Output the (X, Y) coordinate of the center of the cell containing the given text.  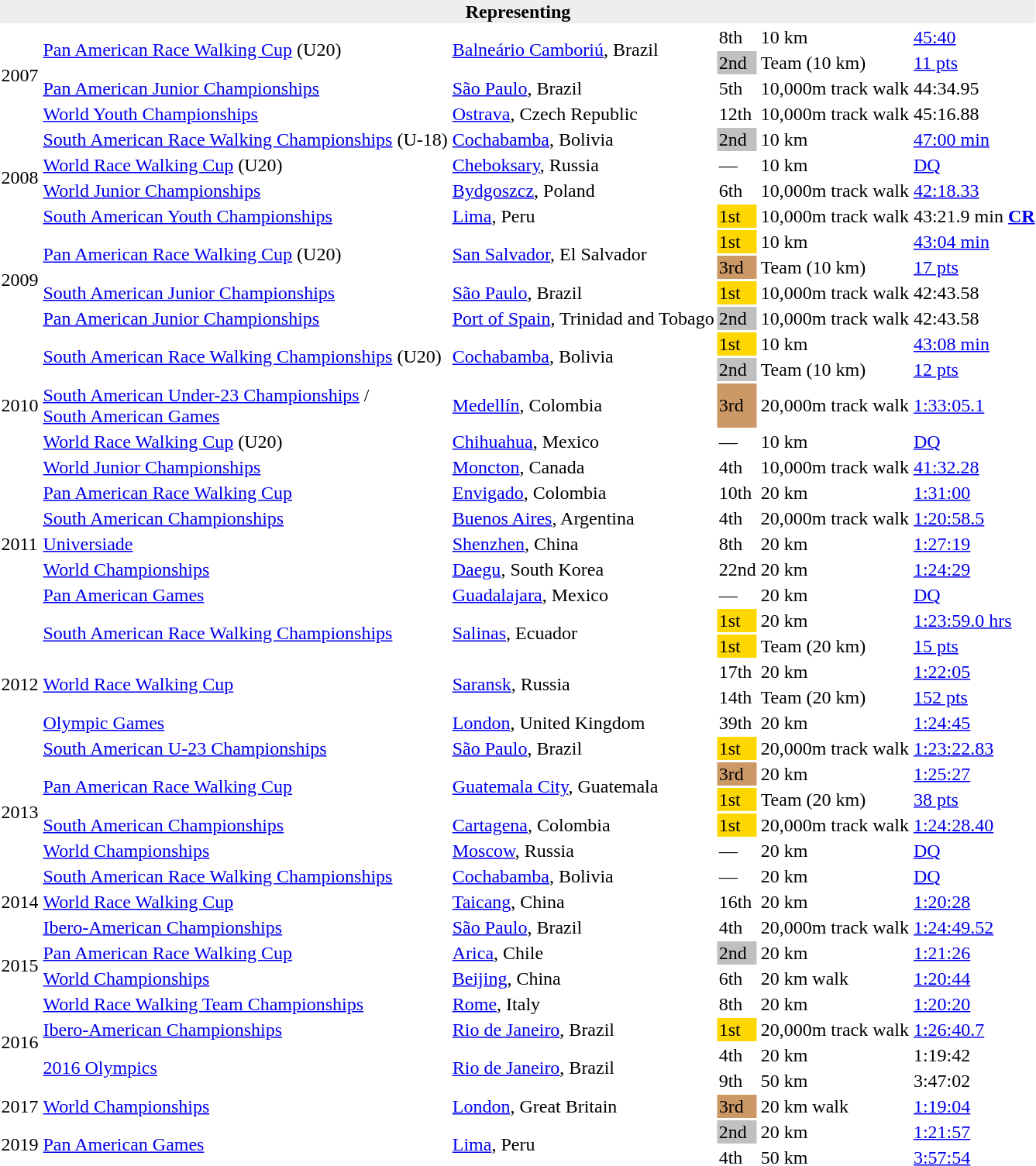
17 pts (974, 267)
Salinas, Ecuador (583, 634)
Daegu, South Korea (583, 569)
1:24:49.52 (974, 927)
1:21:26 (974, 953)
38 pts (974, 800)
2013 (20, 812)
44:34.95 (974, 88)
1:24:29 (974, 569)
Guatemala City, Guatemala (583, 787)
14th (738, 697)
5th (738, 88)
Bydgoszcz, Poland (583, 191)
1:26:40.7 (974, 1030)
2015 (20, 965)
Guadalajara, Mexico (583, 595)
Rome, Italy (583, 1004)
2007 (20, 76)
43:08 min (974, 344)
Taicang, China (583, 902)
Ostrava, Czech Republic (583, 114)
2010 (20, 406)
Cheboksary, Russia (583, 165)
Envigado, Colombia (583, 493)
1:20:44 (974, 979)
39th (738, 723)
2008 (20, 178)
2017 (20, 1106)
1:21:57 (974, 1132)
43:21.9 min CR (974, 216)
Buenos Aires, Argentina (583, 518)
45:40 (974, 37)
15 pts (974, 646)
42:18.33 (974, 191)
1:33:05.1 (974, 406)
12 pts (974, 370)
45:16.88 (974, 114)
1:31:00 (974, 493)
Cartagena, Colombia (583, 825)
1:20:58.5 (974, 518)
Port of Spain, Trinidad and Tobago (583, 318)
9th (738, 1081)
12th (738, 114)
Lima, Peru (583, 216)
1:23:22.83 (974, 748)
South American Race Walking Championships (U20) (245, 356)
London, United Kingdom (583, 723)
10th (738, 493)
16th (738, 902)
1:19:42 (974, 1055)
17th (738, 672)
1:20:28 (974, 902)
1:22:05 (974, 672)
1:27:19 (974, 544)
World Youth Championships (245, 114)
1:20:20 (974, 1004)
World Race Walking Team Championships (245, 1004)
152 pts (974, 697)
Universiade (245, 544)
South American Under-23 Championships / South American Games (245, 406)
South American Junior Championships (245, 293)
2014 (20, 902)
Saransk, Russia (583, 685)
1:25:27 (974, 774)
22nd (738, 569)
Pan American Games (245, 595)
2016 Olympics (245, 1068)
2016 (20, 1043)
11 pts (974, 63)
San Salvador, El Salvador (583, 254)
50 km (835, 1081)
Representing (518, 12)
Moscow, Russia (583, 851)
1:19:04 (974, 1106)
Moncton, Canada (583, 467)
Shenzhen, China (583, 544)
41:32.28 (974, 467)
Balneário Camboriú, Brazil (583, 50)
43:04 min (974, 242)
South American Race Walking Championships (U-18) (245, 139)
2011 (20, 544)
Chihuahua, Mexico (583, 442)
London, Great Britain (583, 1106)
South American Youth Championships (245, 216)
47:00 min (974, 139)
1:23:59.0 hrs (974, 621)
Arica, Chile (583, 953)
3:47:02 (974, 1081)
1:24:28.40 (974, 825)
Medellín, Colombia (583, 406)
2009 (20, 280)
2012 (20, 685)
Beijing, China (583, 979)
South American U-23 Championships (245, 748)
Olympic Games (245, 723)
1:24:45 (974, 723)
